Determine the [X, Y] coordinate at the center of the cell enclosing the given text.  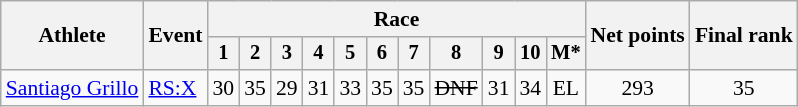
5 [350, 54]
30 [223, 88]
34 [530, 88]
Athlete [72, 36]
DNF [456, 88]
Race [396, 19]
8 [456, 54]
EL [566, 88]
29 [287, 88]
4 [319, 54]
10 [530, 54]
Final rank [744, 36]
Net points [638, 36]
RS:X [175, 88]
2 [255, 54]
33 [350, 88]
Event [175, 36]
7 [414, 54]
M* [566, 54]
3 [287, 54]
293 [638, 88]
9 [499, 54]
6 [382, 54]
Santiago Grillo [72, 88]
1 [223, 54]
